Scan for the cell matching the given text and deliver its (x, y) coordinate at center. 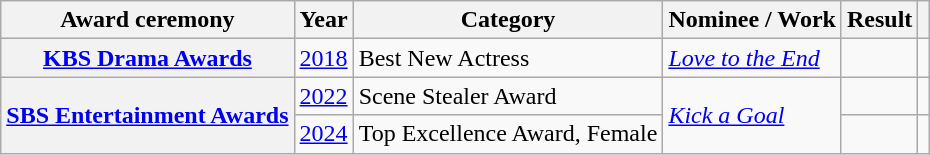
Result (879, 20)
2018 (324, 58)
SBS Entertainment Awards (148, 115)
Award ceremony (148, 20)
Top Excellence Award, Female (508, 134)
Year (324, 20)
Kick a Goal (752, 115)
Scene Stealer Award (508, 96)
2024 (324, 134)
Love to the End (752, 58)
2022 (324, 96)
Nominee / Work (752, 20)
Best New Actress (508, 58)
Category (508, 20)
KBS Drama Awards (148, 58)
